Capture the cell that displays the provided text and extract its [x, y] central coordinate. 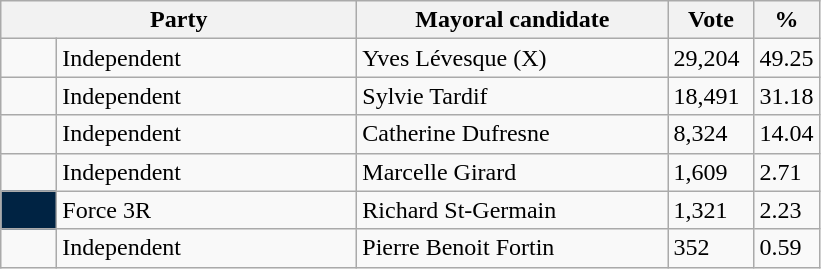
352 [711, 248]
14.04 [786, 134]
1,609 [711, 172]
49.25 [786, 58]
Pierre Benoit Fortin [512, 248]
% [786, 20]
1,321 [711, 210]
0.59 [786, 248]
2.71 [786, 172]
31.18 [786, 96]
Party [179, 20]
18,491 [711, 96]
Marcelle Girard [512, 172]
2.23 [786, 210]
Richard St-Germain [512, 210]
Force 3R [207, 210]
Mayoral candidate [512, 20]
Vote [711, 20]
Yves Lévesque (X) [512, 58]
Catherine Dufresne [512, 134]
8,324 [711, 134]
Sylvie Tardif [512, 96]
29,204 [711, 58]
